Identify which cell holds the provided text, then report its (X, Y) central coordinate. 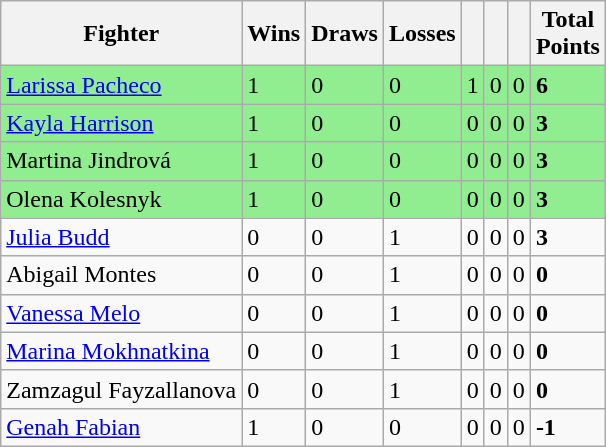
-1 (568, 427)
Losses (422, 34)
6 (568, 85)
Larissa Pacheco (122, 85)
Vanessa Melo (122, 313)
Abigail Montes (122, 275)
Draws (345, 34)
Genah Fabian (122, 427)
Kayla Harrison (122, 123)
Olena Kolesnyk (122, 199)
Fighter (122, 34)
Zamzagul Fayzallanova (122, 389)
Total Points (568, 34)
Marina Mokhnatkina (122, 351)
Julia Budd (122, 237)
Wins (274, 34)
Martina Jindrová (122, 161)
